Extract the (X, Y) coordinate from the center of the cell holding the provided text.  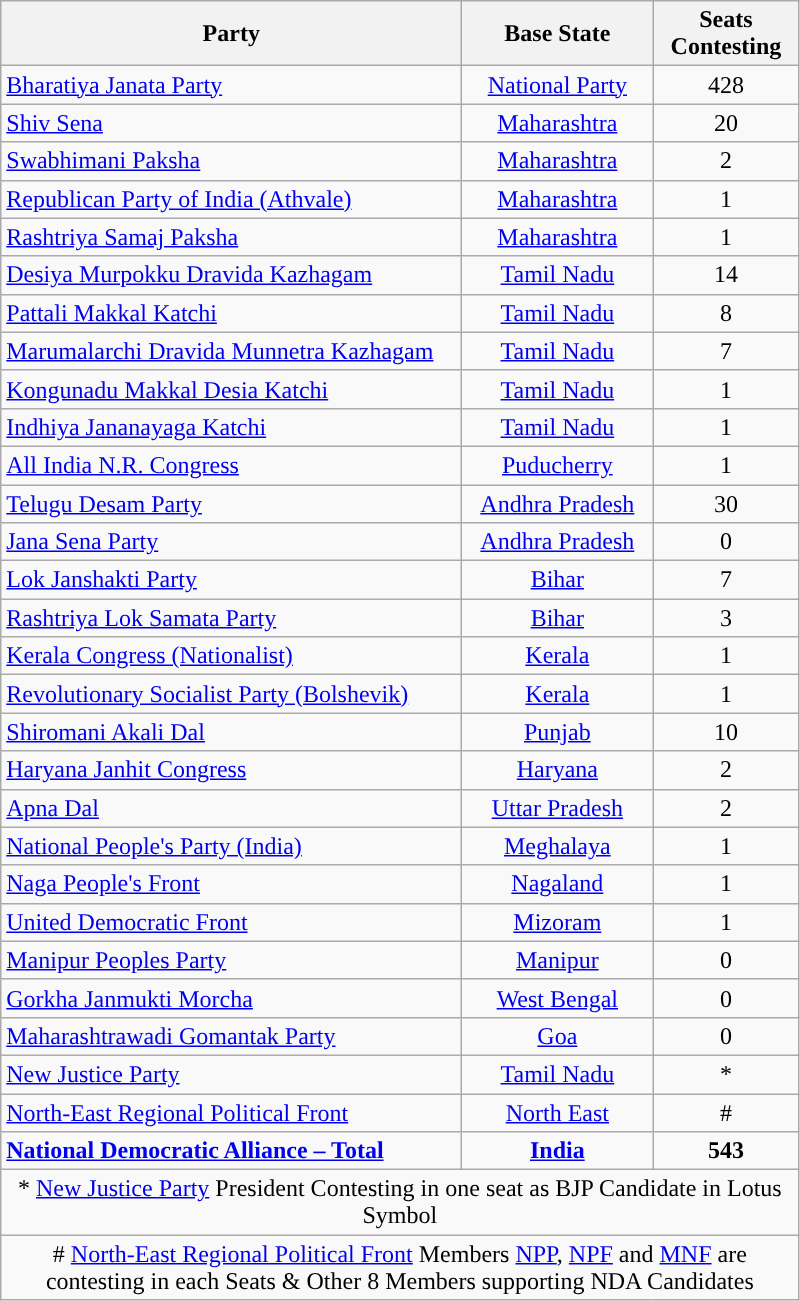
National Party (558, 85)
Party (232, 34)
All India N.R. Congress (232, 465)
3 (726, 618)
Goa (558, 1036)
Gorkha Janmukti Morcha (232, 998)
Swabhimani Paksha (232, 161)
543 (726, 1151)
Naga People's Front (232, 884)
Pattali Makkal Katchi (232, 313)
10 (726, 732)
Rashtriya Lok Samata Party (232, 618)
Maharashtrawadi Gomantak Party (232, 1036)
National People's Party (India) (232, 846)
Desiya Murpokku Dravida Kazhagam (232, 275)
Haryana (558, 770)
Punjab (558, 732)
Mizoram (558, 922)
Rashtriya Samaj Paksha (232, 237)
Telugu Desam Party (232, 503)
30 (726, 503)
14 (726, 275)
Manipur Peoples Party (232, 960)
Seats Contesting (726, 34)
West Bengal (558, 998)
Indhiya Jananayaga Katchi (232, 427)
India (558, 1151)
Bharatiya Janata Party (232, 85)
Kongunadu Makkal Desia Katchi (232, 389)
* (726, 1074)
Apna Dal (232, 808)
North-East Regional Political Front (232, 1113)
New Justice Party (232, 1074)
Base State (558, 34)
Puducherry (558, 465)
Lok Janshakti Party (232, 580)
Nagaland (558, 884)
Shiromani Akali Dal (232, 732)
8 (726, 313)
Uttar Pradesh (558, 808)
Revolutionary Socialist Party (Bolshevik) (232, 694)
North East (558, 1113)
# North-East Regional Political Front Members NPP, NPF and MNF are contesting in each Seats & Other 8 Members supporting NDA Candidates (400, 1268)
Haryana Janhit Congress (232, 770)
* New Justice Party President Contesting in one seat as BJP Candidate in Lotus Symbol (400, 1202)
Marumalarchi Dravida Munnetra Kazhagam (232, 351)
National Democratic Alliance – Total (232, 1151)
Jana Sena Party (232, 542)
# (726, 1113)
United Democratic Front (232, 922)
20 (726, 123)
Shiv Sena (232, 123)
Republican Party of India (Athvale) (232, 199)
Meghalaya (558, 846)
Manipur (558, 960)
Kerala Congress (Nationalist) (232, 656)
428 (726, 85)
